Return (X, Y) of the center of cell containing provided text 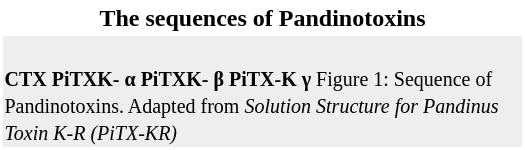
CTX PiTXK- α PiTXK- β PiTX-K γ Figure 1: Sequence of Pandinotoxins. Adapted from Solution Structure for Pandinus Toxin K-R (PiTX-KR) (262, 92)
The sequences of Pandinotoxins (262, 18)
